Extract the (x, y) coordinate from the center of the cell holding the provided text.  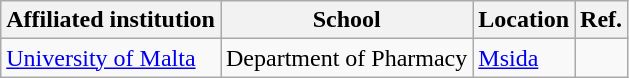
Location (524, 20)
School (346, 20)
Affiliated institution (111, 20)
Msida (524, 58)
University of Malta (111, 58)
Department of Pharmacy (346, 58)
Ref. (602, 20)
